Find where the given text appears and provide that cell's center as (X, Y) coordinate. 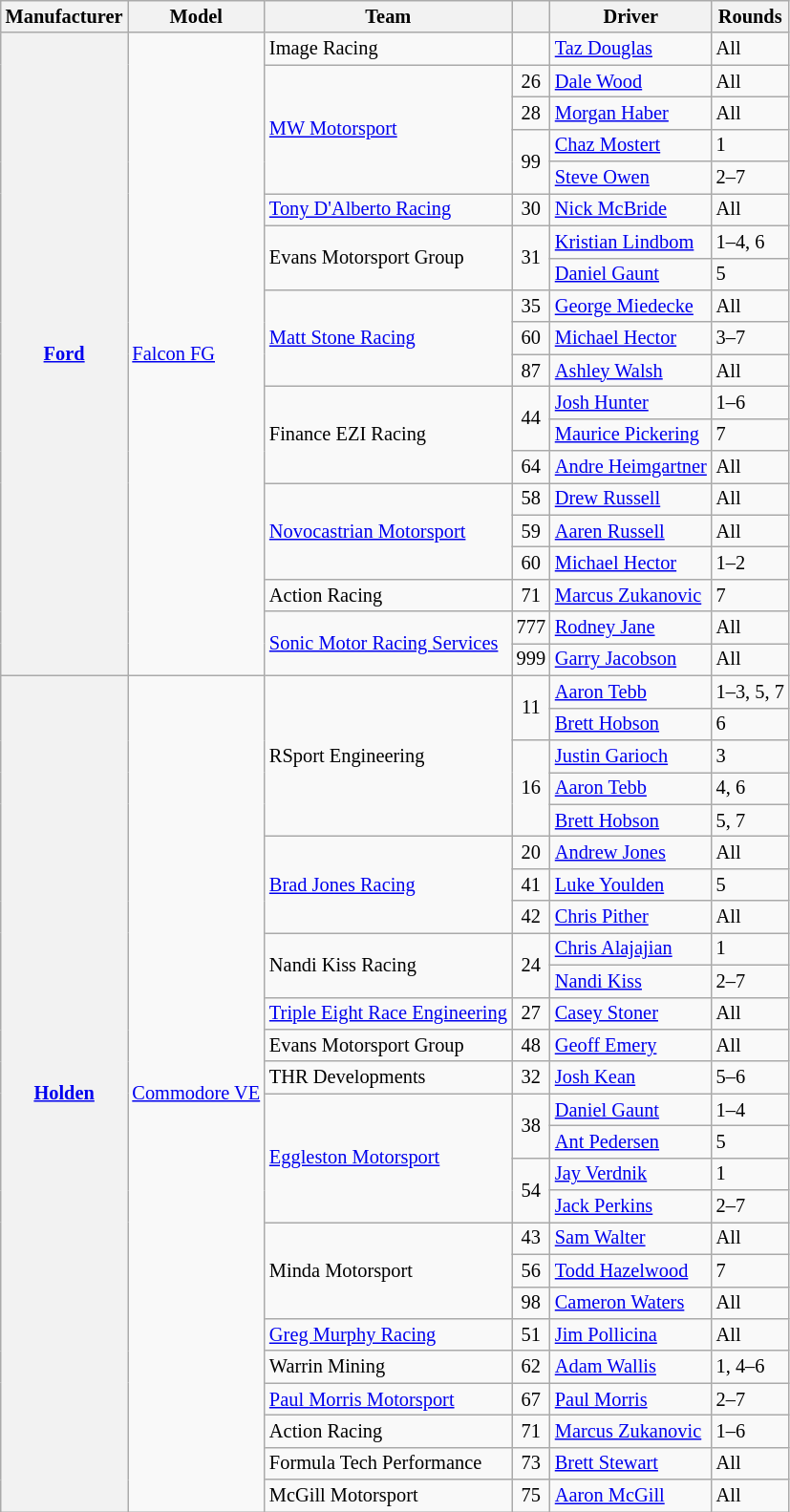
99 (531, 160)
Chris Alajajian (630, 948)
Chris Pither (630, 917)
RSport Engineering (388, 756)
Cameron Waters (630, 1303)
Aaren Russell (630, 531)
Tony D'Alberto Racing (388, 209)
Morgan Haber (630, 113)
Brett Stewart (630, 1463)
Minda Motorsport (388, 1270)
Jim Pollicina (630, 1334)
Rounds (751, 16)
48 (531, 1045)
999 (531, 659)
Holden (65, 1093)
Andre Heimgartner (630, 467)
Greg Murphy Racing (388, 1334)
Rodney Jane (630, 628)
44 (531, 418)
58 (531, 499)
Paul Morris (630, 1399)
1–4 (751, 1110)
3–7 (751, 338)
Josh Hunter (630, 402)
4, 6 (751, 788)
54 (531, 1190)
Steve Owen (630, 178)
31 (531, 258)
35 (531, 306)
56 (531, 1270)
Garry Jacobson (630, 659)
Maurice Pickering (630, 435)
1–4, 6 (751, 242)
Image Racing (388, 49)
Casey Stoner (630, 1013)
87 (531, 371)
McGill Motorsport (388, 1496)
Manufacturer (65, 16)
67 (531, 1399)
Justin Garioch (630, 756)
43 (531, 1238)
32 (531, 1077)
Team (388, 16)
Commodore VE (197, 1093)
Josh Kean (630, 1077)
64 (531, 467)
Dale Wood (630, 81)
Novocastrian Motorsport (388, 531)
11 (531, 707)
Triple Eight Race Engineering (388, 1013)
62 (531, 1367)
Todd Hazelwood (630, 1270)
98 (531, 1303)
Driver (630, 16)
Nandi Kiss (630, 981)
41 (531, 884)
MW Motorsport (388, 130)
Brad Jones Racing (388, 884)
Nandi Kiss Racing (388, 965)
Falcon FG (197, 353)
George Miedecke (630, 306)
73 (531, 1463)
59 (531, 531)
Jay Verdnik (630, 1174)
30 (531, 209)
Finance EZI Racing (388, 434)
Nick McBride (630, 209)
Chaz Mostert (630, 145)
Luke Youlden (630, 884)
Formula Tech Performance (388, 1463)
16 (531, 787)
Kristian Lindbom (630, 242)
Ant Pedersen (630, 1141)
1, 4–6 (751, 1367)
Drew Russell (630, 499)
1–3, 5, 7 (751, 692)
Paul Morris Motorsport (388, 1399)
24 (531, 965)
5, 7 (751, 820)
28 (531, 113)
THR Developments (388, 1077)
42 (531, 917)
777 (531, 628)
5–6 (751, 1077)
Aaron McGill (630, 1496)
Eggleston Motorsport (388, 1158)
75 (531, 1496)
38 (531, 1125)
Sonic Motor Racing Services (388, 644)
1–2 (751, 563)
Warrin Mining (388, 1367)
27 (531, 1013)
6 (751, 724)
Andrew Jones (630, 852)
20 (531, 852)
Ford (65, 353)
Jack Perkins (630, 1206)
Adam Wallis (630, 1367)
51 (531, 1334)
26 (531, 81)
Ashley Walsh (630, 371)
Model (197, 16)
3 (751, 756)
Geoff Emery (630, 1045)
Sam Walter (630, 1238)
Matt Stone Racing (388, 338)
Taz Douglas (630, 49)
